Scan for the cell matching the given text and deliver its [x, y] coordinate at center. 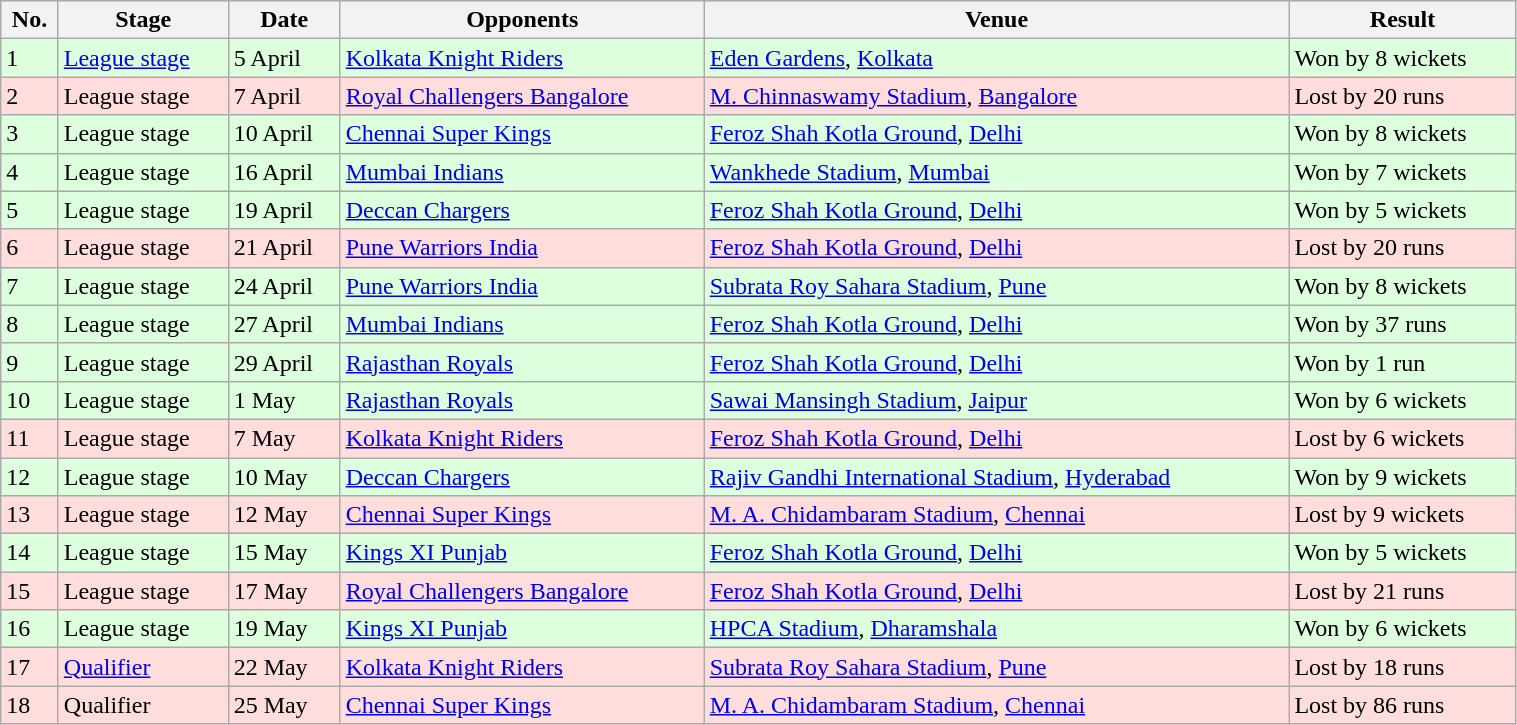
19 April [284, 210]
12 May [284, 515]
Venue [996, 20]
16 [30, 629]
7 April [284, 96]
24 April [284, 286]
10 April [284, 134]
15 [30, 591]
Date [284, 20]
17 May [284, 591]
29 April [284, 362]
5 April [284, 58]
6 [30, 248]
Rajiv Gandhi International Stadium, Hyderabad [996, 477]
M. Chinnaswamy Stadium, Bangalore [996, 96]
5 [30, 210]
21 April [284, 248]
Opponents [522, 20]
2 [30, 96]
9 [30, 362]
27 April [284, 324]
HPCA Stadium, Dharamshala [996, 629]
Stage [143, 20]
Lost by 21 runs [1402, 591]
3 [30, 134]
Won by 7 wickets [1402, 172]
11 [30, 438]
7 [30, 286]
Wankhede Stadium, Mumbai [996, 172]
25 May [284, 705]
No. [30, 20]
Eden Gardens, Kolkata [996, 58]
22 May [284, 667]
Sawai Mansingh Stadium, Jaipur [996, 400]
4 [30, 172]
17 [30, 667]
10 May [284, 477]
7 May [284, 438]
1 [30, 58]
13 [30, 515]
Lost by 9 wickets [1402, 515]
15 May [284, 553]
Lost by 18 runs [1402, 667]
1 May [284, 400]
Won by 1 run [1402, 362]
14 [30, 553]
Won by 9 wickets [1402, 477]
12 [30, 477]
8 [30, 324]
Won by 37 runs [1402, 324]
Lost by 86 runs [1402, 705]
16 April [284, 172]
Lost by 6 wickets [1402, 438]
10 [30, 400]
Result [1402, 20]
19 May [284, 629]
18 [30, 705]
